Return [X, Y] of the center of cell containing provided text 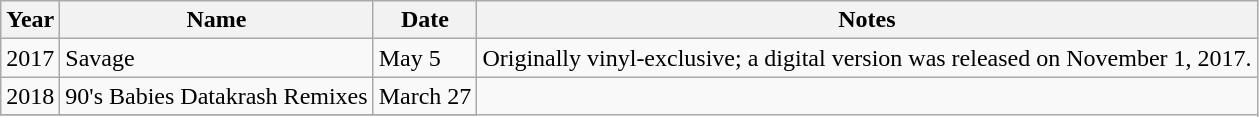
Name [216, 20]
Notes [867, 20]
Date [425, 20]
2017 [30, 58]
May 5 [425, 58]
March 27 [425, 96]
Savage [216, 58]
2018 [30, 96]
Year [30, 20]
Originally vinyl-exclusive; a digital version was released on November 1, 2017. [867, 58]
90's Babies Datakrash Remixes [216, 96]
